Output the (X, Y) coordinate of the center of the cell containing the given text.  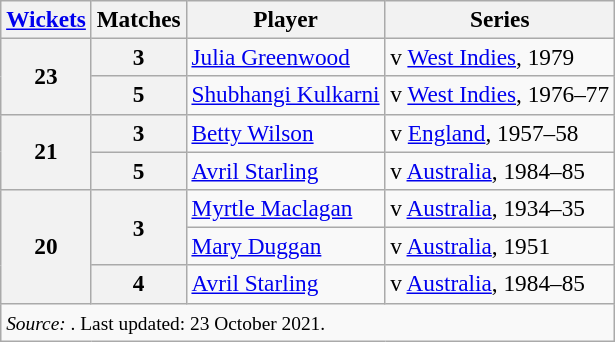
Player (286, 19)
v Australia, 1951 (500, 246)
20 (46, 246)
Source: . Last updated: 23 October 2021. (308, 322)
21 (46, 152)
Betty Wilson (286, 133)
Series (500, 19)
v England, 1957–58 (500, 133)
Mary Duggan (286, 246)
Myrtle Maclagan (286, 208)
Shubhangi Kulkarni (286, 95)
Julia Greenwood (286, 57)
v West Indies, 1976–77 (500, 95)
4 (138, 284)
Matches (138, 19)
23 (46, 76)
v West Indies, 1979 (500, 57)
Wickets (46, 19)
v Australia, 1934–35 (500, 208)
